Find where the given text appears and provide that cell's center as (X, Y) coordinate. 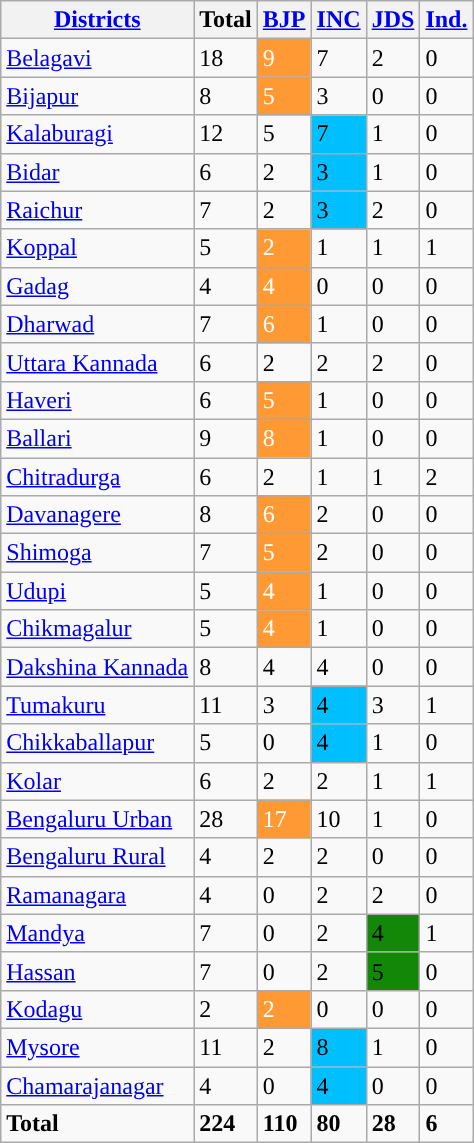
Kolar (98, 781)
Bidar (98, 172)
Kodagu (98, 1009)
Udupi (98, 591)
Mandya (98, 933)
Chikmagalur (98, 629)
Chikkaballapur (98, 743)
Raichur (98, 210)
Ramanagara (98, 895)
Districts (98, 20)
Hassan (98, 971)
Chamarajanagar (98, 1085)
80 (338, 1124)
Uttara Kannada (98, 362)
Davanagere (98, 515)
Koppal (98, 248)
Haveri (98, 400)
Bengaluru Urban (98, 819)
110 (284, 1124)
Dakshina Kannada (98, 667)
Belagavi (98, 58)
INC (338, 20)
Kalaburagi (98, 134)
BJP (284, 20)
10 (338, 819)
Chitradurga (98, 477)
Ballari (98, 438)
Bijapur (98, 96)
JDS (393, 20)
Ind. (446, 20)
Bengaluru Rural (98, 857)
Shimoga (98, 553)
17 (284, 819)
Tumakuru (98, 705)
12 (226, 134)
18 (226, 58)
Mysore (98, 1047)
Gadag (98, 286)
224 (226, 1124)
Dharwad (98, 324)
